Locate the cell with the specified text and output its [X, Y] center coordinate. 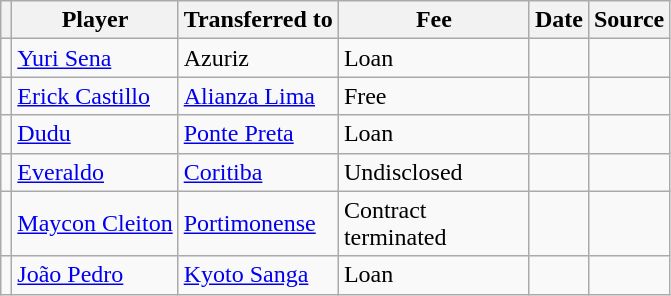
João Pedro [95, 275]
Coritiba [258, 172]
Fee [434, 20]
Undisclosed [434, 172]
Transferred to [258, 20]
Maycon Cleiton [95, 224]
Free [434, 96]
Erick Castillo [95, 96]
Everaldo [95, 172]
Ponte Preta [258, 134]
Portimonense [258, 224]
Contract terminated [434, 224]
Dudu [95, 134]
Date [558, 20]
Player [95, 20]
Source [628, 20]
Kyoto Sanga [258, 275]
Azuriz [258, 58]
Alianza Lima [258, 96]
Yuri Sena [95, 58]
